Search for the cell housing the specified text and yield its (X, Y) center coordinate. 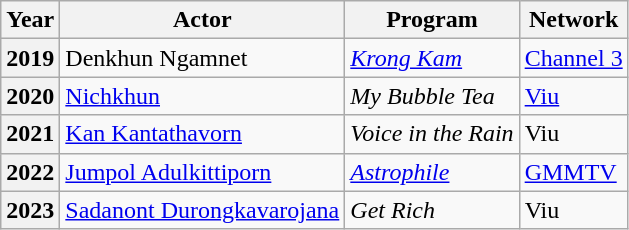
Jumpol Adulkittiporn (202, 172)
2023 (30, 210)
Actor (202, 20)
Get Rich (432, 210)
Kan Kantathavorn (202, 134)
Krong Kam (432, 58)
Sadanont Durongkavarojana (202, 210)
My Bubble Tea (432, 96)
Year (30, 20)
GMMTV (574, 172)
2021 (30, 134)
2019 (30, 58)
Nichkhun (202, 96)
Voice in the Rain (432, 134)
Network (574, 20)
2020 (30, 96)
2022 (30, 172)
Denkhun Ngamnet (202, 58)
Astrophile (432, 172)
Program (432, 20)
Channel 3 (574, 58)
